From the cell containing the given text, extract its center point as [x, y] coordinate. 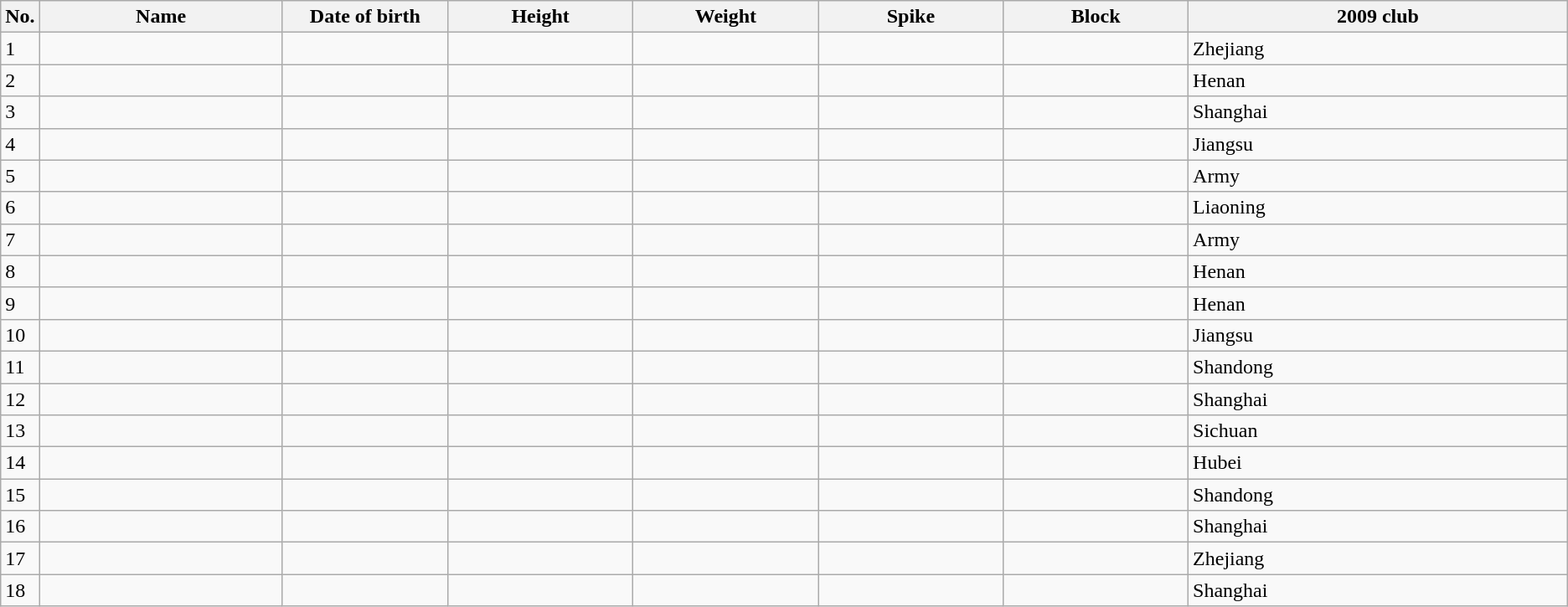
Height [541, 17]
9 [20, 303]
2009 club [1379, 17]
10 [20, 335]
Liaoning [1379, 208]
12 [20, 399]
4 [20, 144]
Block [1096, 17]
Sichuan [1379, 431]
13 [20, 431]
Hubei [1379, 463]
5 [20, 176]
6 [20, 208]
Name [161, 17]
Spike [911, 17]
7 [20, 239]
3 [20, 112]
16 [20, 527]
11 [20, 367]
15 [20, 495]
1 [20, 49]
14 [20, 463]
8 [20, 271]
2 [20, 80]
17 [20, 558]
Date of birth [365, 17]
18 [20, 590]
No. [20, 17]
Weight [725, 17]
